Scan for the cell matching the given text and deliver its [x, y] coordinate at center. 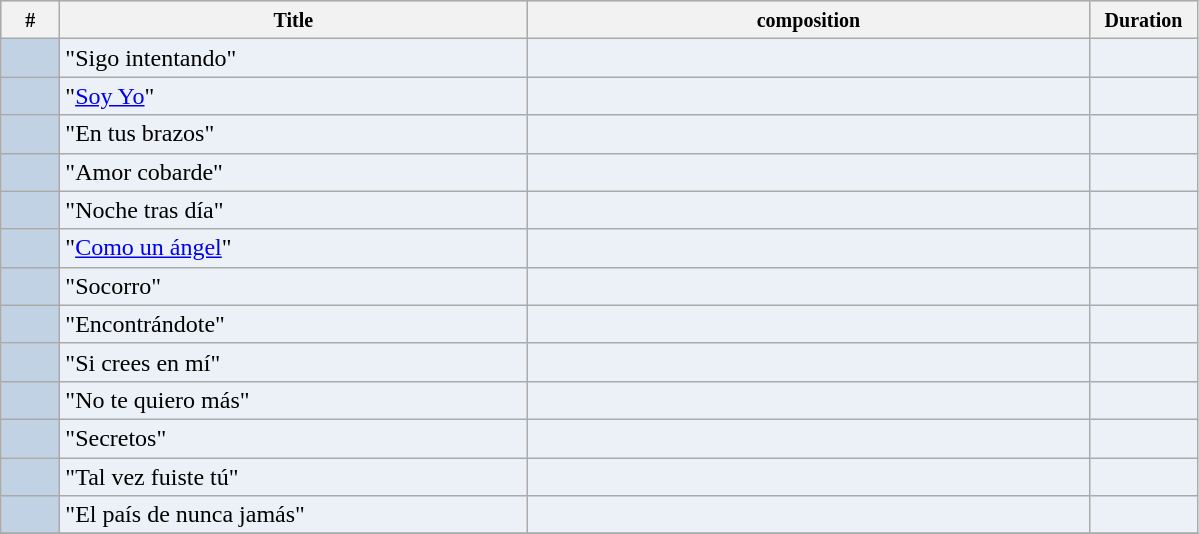
"Amor cobarde" [294, 172]
"Socorro" [294, 286]
"Secretos" [294, 438]
"Como un ángel" [294, 248]
Duration [1144, 20]
"Soy Yo" [294, 96]
"El país de nunca jamás" [294, 515]
composition [808, 20]
"Encontrándote" [294, 324]
"Noche tras día" [294, 210]
"Si crees en mí" [294, 362]
Title [294, 20]
"Tal vez fuiste tú" [294, 477]
"Sigo intentando" [294, 58]
"No te quiero más" [294, 400]
# [30, 20]
"En tus brazos" [294, 134]
